Return the [x, y] coordinate for the center point of the cell that contains the specified text.  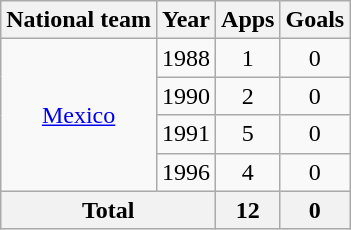
National team [79, 20]
1988 [186, 58]
Total [108, 210]
1991 [186, 134]
2 [248, 96]
4 [248, 172]
12 [248, 210]
5 [248, 134]
1996 [186, 172]
1990 [186, 96]
Mexico [79, 115]
Apps [248, 20]
Year [186, 20]
1 [248, 58]
Goals [315, 20]
